For the text-containing cell, return its midpoint in (X, Y) coordinate format. 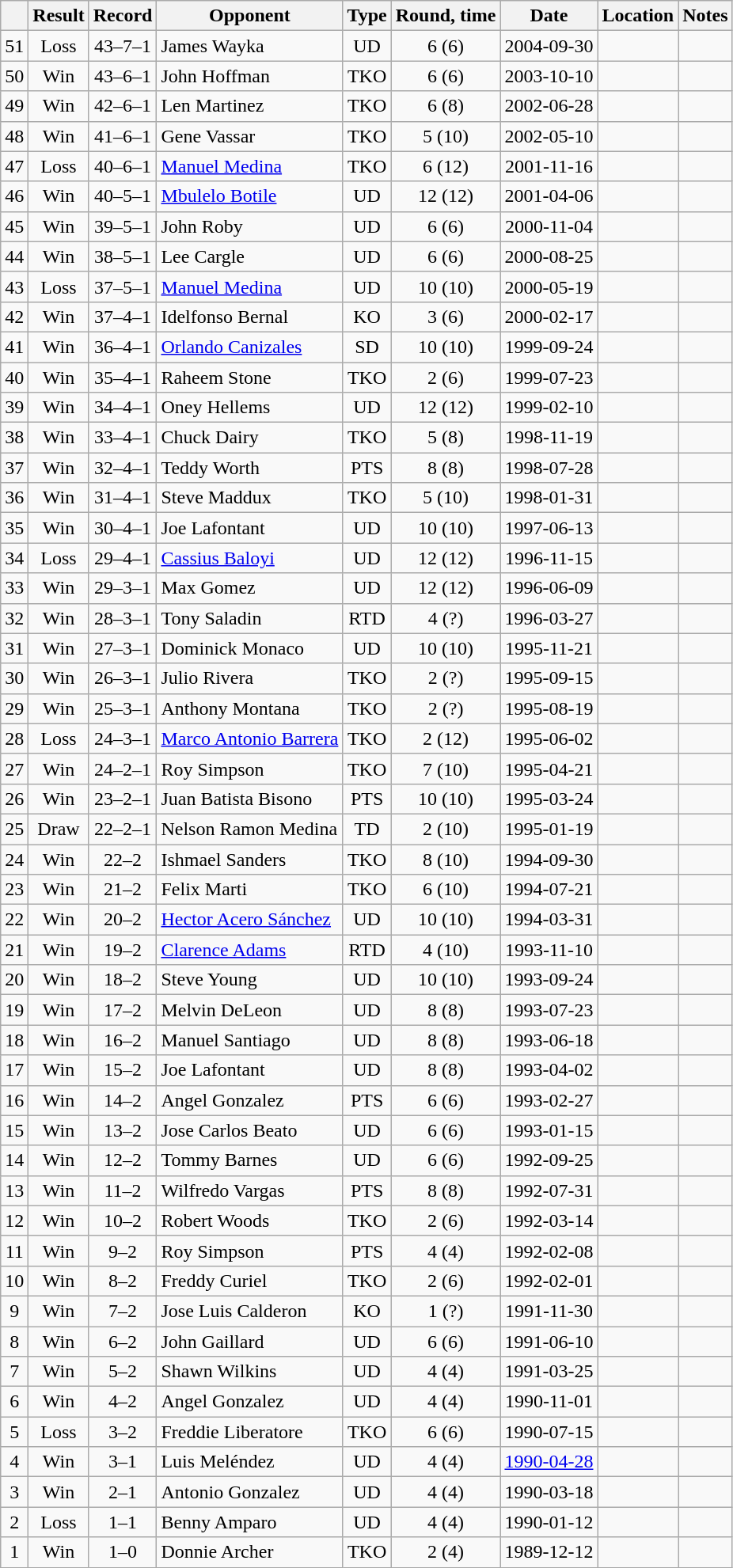
Cassius Baloyi (250, 558)
29 (14, 708)
1–1 (123, 1522)
7–2 (123, 1311)
32 (14, 618)
2 (4) (446, 1552)
29–3–1 (123, 588)
TD (367, 829)
Notes (705, 16)
Robert Woods (250, 1221)
Date (549, 16)
1995-03-24 (549, 799)
13 (14, 1190)
1991-11-30 (549, 1311)
Freddy Curiel (250, 1281)
40 (14, 378)
31 (14, 648)
Clarence Adams (250, 950)
7 (14, 1372)
James Wayka (250, 46)
32–4–1 (123, 468)
17–2 (123, 1010)
Ishmael Sanders (250, 859)
1989-12-12 (549, 1552)
1994-03-31 (549, 920)
Type (367, 16)
8–2 (123, 1281)
16–2 (123, 1040)
1995-06-02 (549, 738)
44 (14, 256)
16 (14, 1100)
12 (14, 1221)
39 (14, 408)
11–2 (123, 1190)
38–5–1 (123, 256)
2–1 (123, 1492)
30 (14, 678)
Antonio Gonzalez (250, 1492)
3 (14, 1492)
Benny Amparo (250, 1522)
1997-06-13 (549, 528)
42–6–1 (123, 106)
21 (14, 950)
33–4–1 (123, 438)
2004-09-30 (549, 46)
1999-07-23 (549, 378)
27–3–1 (123, 648)
18–2 (123, 980)
Donnie Archer (250, 1552)
2000-08-25 (549, 256)
17 (14, 1070)
6 (14, 1402)
1999-09-24 (549, 347)
1992-09-25 (549, 1160)
1990-03-18 (549, 1492)
Oney Hellems (250, 408)
1994-09-30 (549, 859)
48 (14, 136)
19–2 (123, 950)
2 (10) (446, 829)
22–2 (123, 859)
1993-04-02 (549, 1070)
Orlando Canizales (250, 347)
2001-11-16 (549, 166)
1992-07-31 (549, 1190)
37 (14, 468)
Steve Young (250, 980)
38 (14, 438)
5 (14, 1432)
45 (14, 226)
Jose Carlos Beato (250, 1130)
5 (8) (446, 438)
1995-09-15 (549, 678)
1 (?) (446, 1311)
4 (14, 1462)
37–5–1 (123, 287)
41 (14, 347)
1996-11-15 (549, 558)
2003-10-10 (549, 76)
2000-11-04 (549, 226)
26 (14, 799)
10–2 (123, 1221)
27 (14, 769)
1995-11-21 (549, 648)
24–3–1 (123, 738)
30–4–1 (123, 528)
31–4–1 (123, 498)
5–2 (123, 1372)
1998-11-19 (549, 438)
1998-01-31 (549, 498)
40–5–1 (123, 196)
1 (14, 1552)
1992-03-14 (549, 1221)
Anthony Montana (250, 708)
Len Martinez (250, 106)
50 (14, 76)
6 (10) (446, 890)
24 (14, 859)
33 (14, 588)
Result (59, 16)
20 (14, 980)
20–2 (123, 920)
Julio Rivera (250, 678)
2 (14, 1522)
39–5–1 (123, 226)
1993-09-24 (549, 980)
34–4–1 (123, 408)
15 (14, 1130)
1993-11-10 (549, 950)
2002-06-28 (549, 106)
1991-03-25 (549, 1372)
46 (14, 196)
1990-04-28 (549, 1462)
19 (14, 1010)
Melvin DeLeon (250, 1010)
Chuck Dairy (250, 438)
Luis Meléndez (250, 1462)
25–3–1 (123, 708)
Record (123, 16)
9–2 (123, 1251)
4 (10) (446, 950)
14 (14, 1160)
6 (8) (446, 106)
Draw (59, 829)
1999-02-10 (549, 408)
6 (12) (446, 166)
1993-07-23 (549, 1010)
43 (14, 287)
Steve Maddux (250, 498)
Shawn Wilkins (250, 1372)
22–2–1 (123, 829)
11 (14, 1251)
8 (10) (446, 859)
35–4–1 (123, 378)
1995-08-19 (549, 708)
Mbulelo Botile (250, 196)
Opponent (250, 16)
1992-02-08 (549, 1251)
37–4–1 (123, 317)
Freddie Liberatore (250, 1432)
1998-07-28 (549, 468)
Nelson Ramon Medina (250, 829)
Round, time (446, 16)
2002-05-10 (549, 136)
10 (14, 1281)
28 (14, 738)
23 (14, 890)
Marco Antonio Barrera (250, 738)
14–2 (123, 1100)
Location (638, 16)
1996-06-09 (549, 588)
26–3–1 (123, 678)
John Roby (250, 226)
2 (12) (446, 738)
2000-02-17 (549, 317)
22 (14, 920)
36 (14, 498)
3 (6) (446, 317)
15–2 (123, 1070)
Max Gomez (250, 588)
Hector Acero Sánchez (250, 920)
1990-07-15 (549, 1432)
1992-02-01 (549, 1281)
40–6–1 (123, 166)
43–6–1 (123, 76)
Dominick Monaco (250, 648)
2001-04-06 (549, 196)
1990-01-12 (549, 1522)
49 (14, 106)
41–6–1 (123, 136)
51 (14, 46)
3–1 (123, 1462)
29–4–1 (123, 558)
John Hoffman (250, 76)
Wilfredo Vargas (250, 1190)
Teddy Worth (250, 468)
Manuel Santiago (250, 1040)
Tommy Barnes (250, 1160)
9 (14, 1311)
Felix Marti (250, 890)
12–2 (123, 1160)
6–2 (123, 1342)
1993-06-18 (549, 1040)
Lee Cargle (250, 256)
13–2 (123, 1130)
1996-03-27 (549, 618)
18 (14, 1040)
4 (?) (446, 618)
35 (14, 528)
1993-01-15 (549, 1130)
24–2–1 (123, 769)
28–3–1 (123, 618)
1995-04-21 (549, 769)
1994-07-21 (549, 890)
1–0 (123, 1552)
23–2–1 (123, 799)
Raheem Stone (250, 378)
1995-01-19 (549, 829)
Tony Saladin (250, 618)
4–2 (123, 1402)
Jose Luis Calderon (250, 1311)
34 (14, 558)
42 (14, 317)
1991-06-10 (549, 1342)
Gene Vassar (250, 136)
36–4–1 (123, 347)
1993-02-27 (549, 1100)
Juan Batista Bisono (250, 799)
47 (14, 166)
John Gaillard (250, 1342)
SD (367, 347)
7 (10) (446, 769)
43–7–1 (123, 46)
2000-05-19 (549, 287)
8 (14, 1342)
21–2 (123, 890)
1990-11-01 (549, 1402)
Idelfonso Bernal (250, 317)
3–2 (123, 1432)
25 (14, 829)
